Output the (X, Y) coordinate of the center of the cell containing the given text.  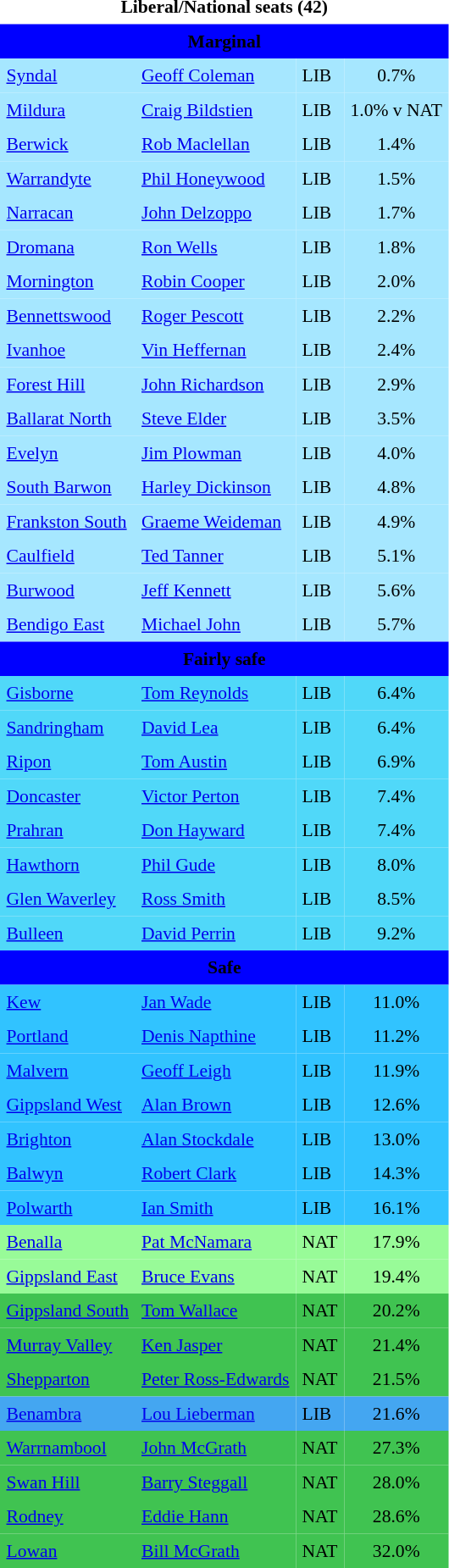
Kew (68, 1001)
Don Hayward (215, 830)
Narracan (68, 213)
Shepparton (68, 1379)
Dromana (68, 247)
Ross Smith (215, 899)
Denis Napthine (215, 1036)
Gippsland East (68, 1276)
Benambra (68, 1413)
Roger Pescott (215, 315)
Tom Austin (215, 762)
Malvern (68, 1070)
John Delzoppo (215, 213)
Gippsland West (68, 1105)
Burwood (68, 590)
2.0% (396, 281)
3.5% (396, 418)
20.2% (396, 1310)
Tom Wallace (215, 1310)
Tom Reynolds (215, 693)
Michael John (215, 624)
Marginal (224, 41)
Phil Honeywood (215, 178)
Glen Waverley (68, 899)
Bill McGrath (215, 1550)
Ian Smith (215, 1207)
Warrandyte (68, 178)
Geoff Coleman (215, 75)
Harley Dickinson (215, 487)
28.6% (396, 1516)
4.0% (396, 452)
Ron Wells (215, 247)
Evelyn (68, 452)
11.9% (396, 1070)
Jan Wade (215, 1001)
17.9% (396, 1242)
Jeff Kennett (215, 590)
Ripon (68, 762)
David Lea (215, 727)
11.0% (396, 1001)
2.2% (396, 315)
John McGrath (215, 1448)
South Barwon (68, 487)
Doncaster (68, 795)
Swan Hill (68, 1482)
4.8% (396, 487)
Balwyn (68, 1173)
8.0% (396, 864)
Sandringham (68, 727)
Robert Clark (215, 1173)
2.4% (396, 350)
14.3% (396, 1173)
9.2% (396, 933)
5.1% (396, 556)
2.9% (396, 384)
John Richardson (215, 384)
Craig Bildstien (215, 109)
Brighton (68, 1139)
5.7% (396, 624)
Lowan (68, 1550)
Robin Cooper (215, 281)
19.4% (396, 1276)
1.5% (396, 178)
Gisborne (68, 693)
12.6% (396, 1105)
Gippsland South (68, 1310)
13.0% (396, 1139)
21.4% (396, 1344)
Caulfield (68, 556)
Graeme Weideman (215, 521)
8.5% (396, 899)
Geoff Leigh (215, 1070)
Jim Plowman (215, 452)
Hawthorn (68, 864)
Ivanhoe (68, 350)
1.8% (396, 247)
Victor Perton (215, 795)
Rob Maclellan (215, 144)
Warrnambool (68, 1448)
Berwick (68, 144)
1.0% v NAT (396, 109)
Peter Ross-Edwards (215, 1379)
Syndal (68, 75)
Steve Elder (215, 418)
Rodney (68, 1516)
1.7% (396, 213)
Alan Brown (215, 1105)
32.0% (396, 1550)
Vin Heffernan (215, 350)
Mornington (68, 281)
Bendigo East (68, 624)
6.9% (396, 762)
Mildura (68, 109)
Eddie Hann (215, 1516)
Bulleen (68, 933)
Murray Valley (68, 1344)
Bruce Evans (215, 1276)
Fairly safe (224, 658)
Barry Steggall (215, 1482)
1.4% (396, 144)
16.1% (396, 1207)
4.9% (396, 521)
Portland (68, 1036)
Ken Jasper (215, 1344)
11.2% (396, 1036)
Polwarth (68, 1207)
0.7% (396, 75)
Frankston South (68, 521)
Ballarat North (68, 418)
Safe (224, 967)
Pat McNamara (215, 1242)
Benalla (68, 1242)
Forest Hill (68, 384)
David Perrin (215, 933)
28.0% (396, 1482)
Prahran (68, 830)
Ted Tanner (215, 556)
Phil Gude (215, 864)
5.6% (396, 590)
21.5% (396, 1379)
27.3% (396, 1448)
Bennettswood (68, 315)
Alan Stockdale (215, 1139)
21.6% (396, 1413)
Lou Lieberman (215, 1413)
